Extract the (X, Y) coordinate from the center of the cell holding the provided text.  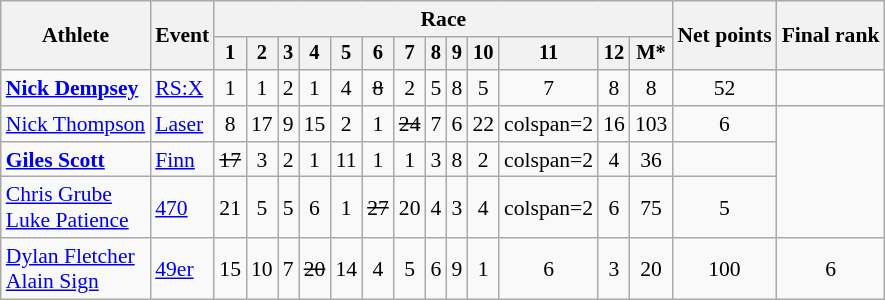
RS:X (182, 88)
27 (378, 208)
Chris GrubeLuke Patience (76, 208)
12 (614, 54)
21 (230, 208)
22 (483, 124)
100 (724, 268)
75 (652, 208)
14 (346, 268)
Athlete (76, 36)
49er (182, 268)
Giles Scott (76, 160)
Dylan FletcherAlain Sign (76, 268)
Event (182, 36)
Laser (182, 124)
52 (724, 88)
Net points (724, 36)
Race (443, 19)
24 (410, 124)
Nick Dempsey (76, 88)
Final rank (831, 36)
36 (652, 160)
M* (652, 54)
Nick Thompson (76, 124)
Finn (182, 160)
103 (652, 124)
470 (182, 208)
16 (614, 124)
